Return [X, Y] of the center of cell containing provided text 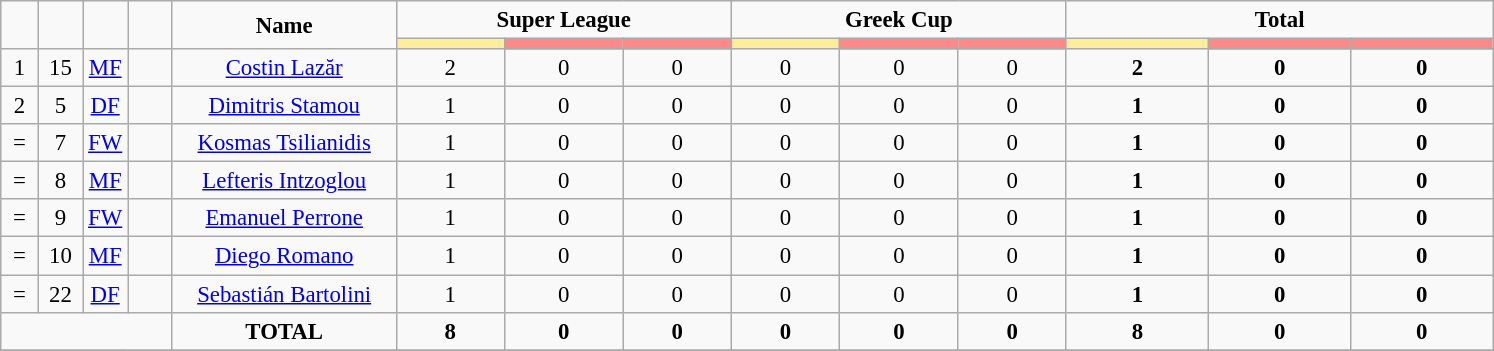
Diego Romano [284, 256]
Super League [564, 20]
15 [60, 68]
9 [60, 219]
Costin Lazăr [284, 68]
5 [60, 106]
Sebastián Bartolini [284, 294]
Total [1279, 20]
7 [60, 143]
Greek Cup [898, 20]
TOTAL [284, 331]
Lefteris Intzoglou [284, 181]
Emanuel Perrone [284, 219]
Dimitris Stamou [284, 106]
10 [60, 256]
Kosmas Tsilianidis [284, 143]
22 [60, 294]
Name [284, 25]
